Locate the cell with the specified text and output its [X, Y] center coordinate. 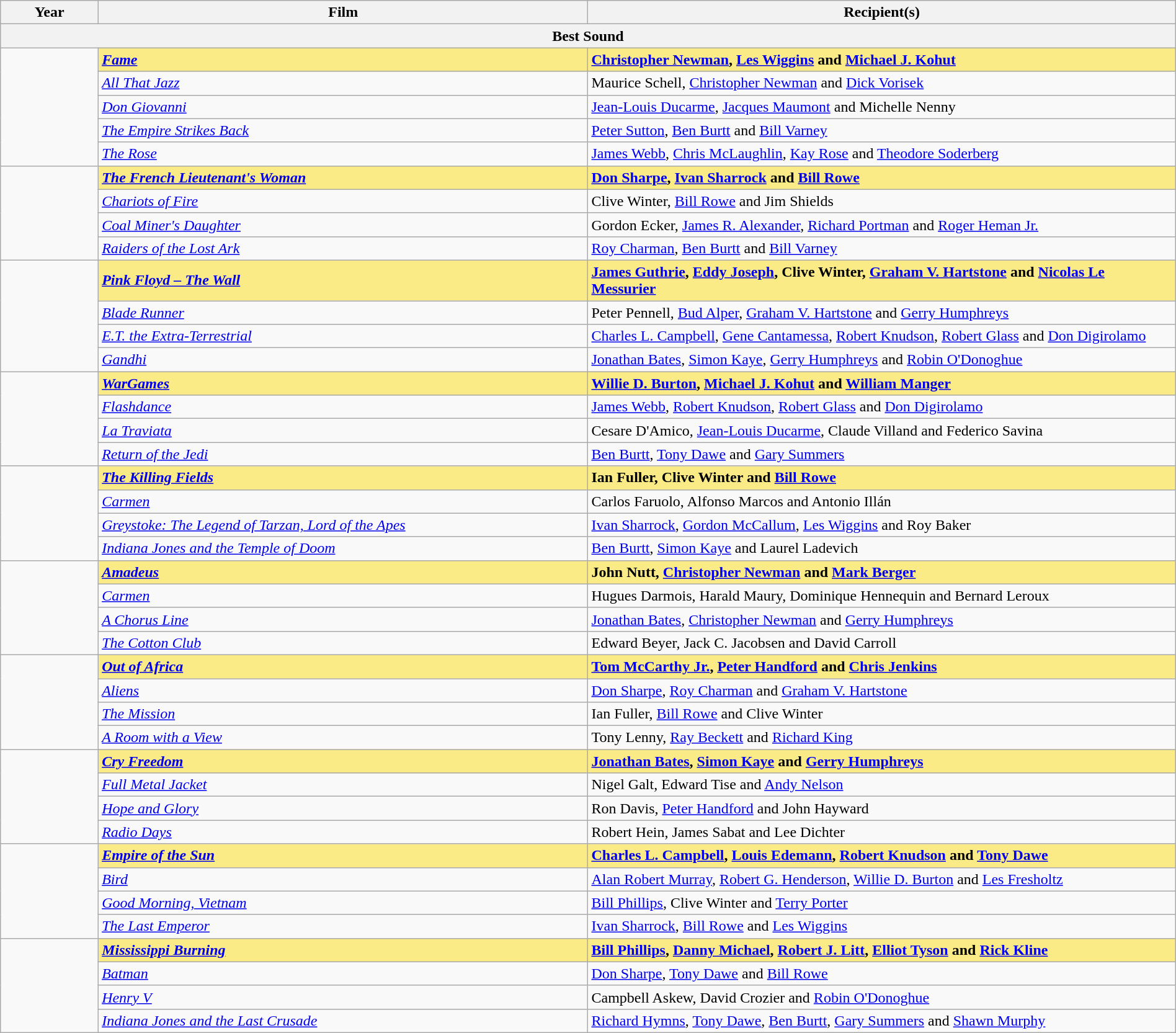
Jonathan Bates, Christopher Newman and Gerry Humphreys [882, 619]
Maurice Schell, Christopher Newman and Dick Vorisek [882, 83]
Don Sharpe, Tony Dawe and Bill Rowe [882, 973]
Indiana Jones and the Temple of Doom [344, 548]
The Rose [344, 154]
James Webb, Chris McLaughlin, Kay Rose and Theodore Soderberg [882, 154]
James Webb, Robert Knudson, Robert Glass and Don Digirolamo [882, 407]
Roy Charman, Ben Burtt and Bill Varney [882, 248]
Nigel Galt, Edward Tise and Andy Nelson [882, 785]
The French Lieutenant's Woman [344, 177]
Fame [344, 60]
The Empire Strikes Back [344, 130]
Charles L. Campbell, Louis Edemann, Robert Knudson and Tony Dawe [882, 856]
Don Sharpe, Ivan Sharrock and Bill Rowe [882, 177]
Ben Burtt, Tony Dawe and Gary Summers [882, 454]
Out of Africa [344, 666]
Good Morning, Vietnam [344, 903]
Don Sharpe, Roy Charman and Graham V. Hartstone [882, 691]
Jean-Louis Ducarme, Jacques Maumont and Michelle Nenny [882, 107]
A Room with a View [344, 738]
Recipient(s) [882, 12]
Christopher Newman, Les Wiggins and Michael J. Kohut [882, 60]
John Nutt, Christopher Newman and Mark Berger [882, 572]
Ian Fuller, Clive Winter and Bill Rowe [882, 478]
Cesare D'Amico, Jean-Louis Ducarme, Claude Villand and Federico Savina [882, 431]
A Chorus Line [344, 619]
Empire of the Sun [344, 856]
James Guthrie, Eddy Joseph, Clive Winter, Graham V. Hartstone and Nicolas Le Messurier [882, 280]
The Mission [344, 714]
Ron Davis, Peter Handford and John Hayward [882, 808]
Gandhi [344, 360]
Year [50, 12]
Raiders of the Lost Ark [344, 248]
Jonathan Bates, Simon Kaye and Gerry Humphreys [882, 761]
Cry Freedom [344, 761]
Willie D. Burton, Michael J. Kohut and William Manger [882, 383]
Hugues Darmois, Harald Maury, Dominique Hennequin and Bernard Leroux [882, 596]
Richard Hymns, Tony Dawe, Ben Burtt, Gary Summers and Shawn Murphy [882, 1021]
Pink Floyd – The Wall [344, 280]
Ivan Sharrock, Gordon McCallum, Les Wiggins and Roy Baker [882, 525]
Peter Pennell, Bud Alper, Graham V. Hartstone and Gerry Humphreys [882, 312]
Edward Beyer, Jack C. Jacobsen and David Carroll [882, 643]
The Killing Fields [344, 478]
Indiana Jones and the Last Crusade [344, 1021]
Mississippi Burning [344, 950]
Greystoke: The Legend of Tarzan, Lord of the Apes [344, 525]
Tom McCarthy Jr., Peter Handford and Chris Jenkins [882, 666]
Jonathan Bates, Simon Kaye, Gerry Humphreys and Robin O'Donoghue [882, 360]
Flashdance [344, 407]
Coal Miner's Daughter [344, 225]
Hope and Glory [344, 808]
Return of the Jedi [344, 454]
Bird [344, 879]
Film [344, 12]
Campbell Askew, David Crozier and Robin O'Donoghue [882, 997]
Aliens [344, 691]
Charles L. Campbell, Gene Cantamessa, Robert Knudson, Robert Glass and Don Digirolamo [882, 336]
Robert Hein, James Sabat and Lee Dichter [882, 832]
Alan Robert Murray, Robert G. Henderson, Willie D. Burton and Les Fresholtz [882, 879]
Best Sound [588, 36]
Blade Runner [344, 312]
Henry V [344, 997]
Peter Sutton, Ben Burtt and Bill Varney [882, 130]
E.T. the Extra-Terrestrial [344, 336]
Ian Fuller, Bill Rowe and Clive Winter [882, 714]
Gordon Ecker, James R. Alexander, Richard Portman and Roger Heman Jr. [882, 225]
Tony Lenny, Ray Beckett and Richard King [882, 738]
The Cotton Club [344, 643]
Don Giovanni [344, 107]
Bill Phillips, Clive Winter and Terry Porter [882, 903]
Amadeus [344, 572]
Batman [344, 973]
La Traviata [344, 431]
Ivan Sharrock, Bill Rowe and Les Wiggins [882, 926]
Chariots of Fire [344, 201]
Radio Days [344, 832]
Full Metal Jacket [344, 785]
WarGames [344, 383]
Ben Burtt, Simon Kaye and Laurel Ladevich [882, 548]
Clive Winter, Bill Rowe and Jim Shields [882, 201]
The Last Emperor [344, 926]
All That Jazz [344, 83]
Carlos Faruolo, Alfonso Marcos and Antonio Illán [882, 501]
Bill Phillips, Danny Michael, Robert J. Litt, Elliot Tyson and Rick Kline [882, 950]
